Output the [x, y] coordinate of the center of the cell containing the given text.  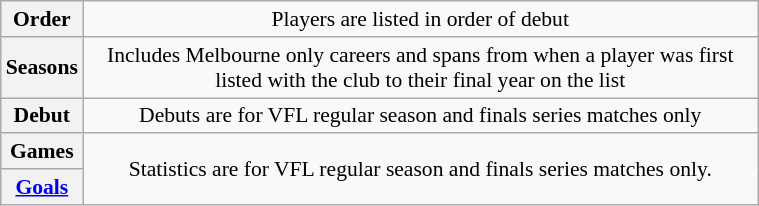
Statistics are for VFL regular season and finals series matches only. [420, 170]
Order [42, 19]
Debut [42, 116]
Goals [42, 187]
Games [42, 152]
Seasons [42, 68]
Debuts are for VFL regular season and finals series matches only [420, 116]
Includes Melbourne only careers and spans from when a player was first listed with the club to their final year on the list [420, 68]
Players are listed in order of debut [420, 19]
